For the text-containing cell, return its midpoint in (x, y) coordinate format. 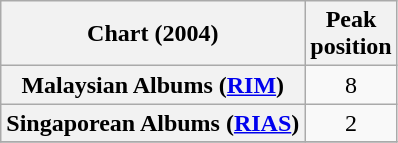
Singaporean Albums (RIAS) (153, 123)
Peakposition (351, 34)
Malaysian Albums (RIM) (153, 85)
Chart (2004) (153, 34)
8 (351, 85)
2 (351, 123)
